Locate the cell with the specified text and output its (X, Y) center coordinate. 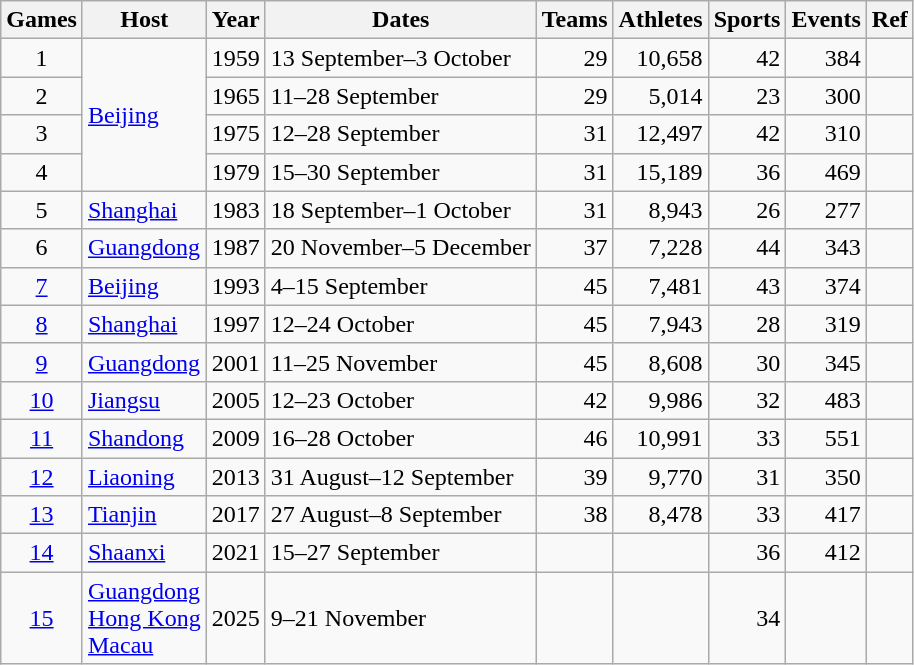
Games (42, 20)
5 (42, 210)
30 (747, 362)
2025 (236, 618)
2013 (236, 477)
345 (826, 362)
Liaoning (144, 477)
10 (42, 400)
11–28 September (400, 96)
4–15 September (400, 286)
15 (42, 618)
3 (42, 134)
26 (747, 210)
32 (747, 400)
12,497 (660, 134)
Shandong (144, 438)
2001 (236, 362)
Year (236, 20)
469 (826, 172)
2017 (236, 515)
1987 (236, 248)
7,481 (660, 286)
37 (574, 248)
12 (42, 477)
6 (42, 248)
4 (42, 172)
27 August–8 September (400, 515)
2005 (236, 400)
15–27 September (400, 553)
15,189 (660, 172)
1983 (236, 210)
12–24 October (400, 324)
1959 (236, 58)
7,228 (660, 248)
7 (42, 286)
16–28 October (400, 438)
Ref (890, 20)
28 (747, 324)
1 (42, 58)
2009 (236, 438)
Sports (747, 20)
11 (42, 438)
10,658 (660, 58)
350 (826, 477)
Jiangsu (144, 400)
43 (747, 286)
1965 (236, 96)
5,014 (660, 96)
15–30 September (400, 172)
8,608 (660, 362)
9 (42, 362)
44 (747, 248)
38 (574, 515)
11–25 November (400, 362)
Tianjin (144, 515)
18 September–1 October (400, 210)
2021 (236, 553)
34 (747, 618)
12–28 September (400, 134)
7,943 (660, 324)
1975 (236, 134)
Guangdong Hong KongMacau (144, 618)
Shaanxi (144, 553)
Teams (574, 20)
Host (144, 20)
277 (826, 210)
300 (826, 96)
13 September–3 October (400, 58)
384 (826, 58)
9–21 November (400, 618)
1997 (236, 324)
417 (826, 515)
Events (826, 20)
23 (747, 96)
31 August–12 September (400, 477)
8 (42, 324)
Dates (400, 20)
310 (826, 134)
343 (826, 248)
319 (826, 324)
13 (42, 515)
551 (826, 438)
12–23 October (400, 400)
412 (826, 553)
8,478 (660, 515)
46 (574, 438)
374 (826, 286)
2 (42, 96)
14 (42, 553)
1993 (236, 286)
9,770 (660, 477)
483 (826, 400)
8,943 (660, 210)
10,991 (660, 438)
Athletes (660, 20)
1979 (236, 172)
9,986 (660, 400)
20 November–5 December (400, 248)
39 (574, 477)
